Capture the cell that displays the provided text and extract its [x, y] central coordinate. 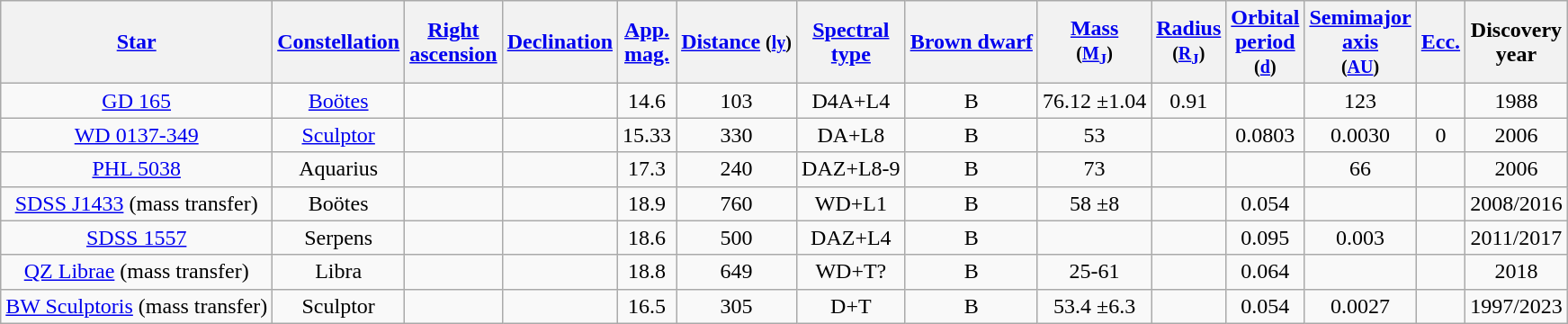
18.6 [648, 238]
SDSS J1433 (mass transfer) [137, 203]
DAZ+L4 [851, 238]
0.0027 [1360, 306]
Semimajoraxis(AU) [1360, 42]
Radius(RJ) [1189, 42]
D4A+L4 [851, 101]
DAZ+L8-9 [851, 169]
GD 165 [137, 101]
16.5 [648, 306]
Spectraltype [851, 42]
SDSS 1557 [137, 238]
649 [737, 272]
App.mag. [648, 42]
0.91 [1189, 101]
760 [737, 203]
Constellation [338, 42]
WD 0137-349 [137, 135]
Libra [338, 272]
0.064 [1265, 272]
D+T [851, 306]
0 [1440, 135]
0.095 [1265, 238]
2008/2016 [1517, 203]
PHL 5038 [137, 169]
1988 [1517, 101]
Rightascension [453, 42]
Orbitalperiod(d) [1265, 42]
123 [1360, 101]
58 ±8 [1094, 203]
53.4 ±6.3 [1094, 306]
WD+T? [851, 272]
Discoveryyear [1517, 42]
WD+L1 [851, 203]
500 [737, 238]
330 [737, 135]
73 [1094, 169]
53 [1094, 135]
0.0803 [1265, 135]
18.9 [648, 203]
0.0030 [1360, 135]
Star [137, 42]
Mass(MJ) [1094, 42]
17.3 [648, 169]
240 [737, 169]
Declination [560, 42]
BW Sculptoris (mass transfer) [137, 306]
25-61 [1094, 272]
18.8 [648, 272]
Brown dwarf [972, 42]
DA+L8 [851, 135]
66 [1360, 169]
Distance (ly) [737, 42]
2018 [1517, 272]
Serpens [338, 238]
QZ Librae (mass transfer) [137, 272]
2011/2017 [1517, 238]
14.6 [648, 101]
76.12 ±1.04 [1094, 101]
Aquarius [338, 169]
15.33 [648, 135]
305 [737, 306]
103 [737, 101]
0.003 [1360, 238]
1997/2023 [1517, 306]
Ecc. [1440, 42]
